Return [x, y] of the center of cell containing provided text 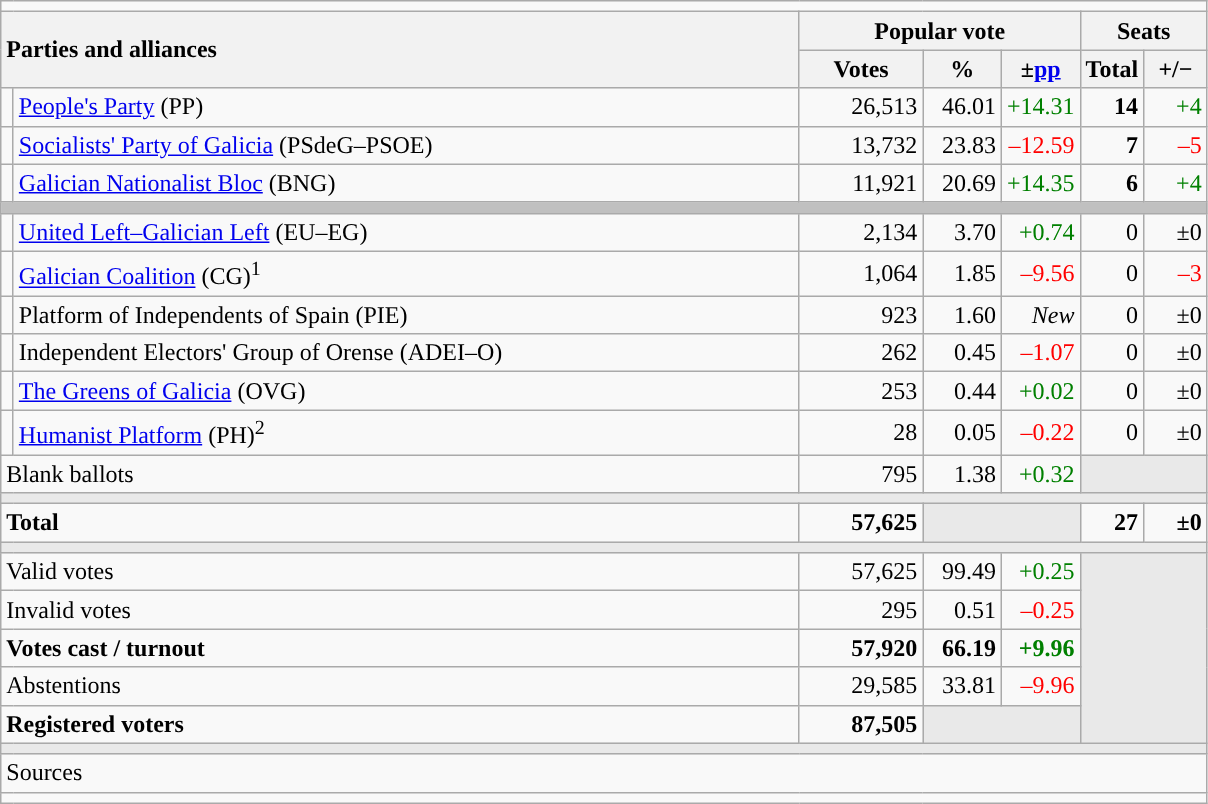
Popular vote [940, 31]
66.19 [962, 648]
The Greens of Galicia (OVG) [406, 391]
Humanist Platform (PH)2 [406, 432]
Blank ballots [400, 474]
+14.31 [1040, 107]
2,134 [861, 232]
20.69 [962, 183]
+/− [1176, 69]
+0.25 [1040, 572]
26,513 [861, 107]
253 [861, 391]
Galician Nationalist Bloc (BNG) [406, 183]
Platform of Independents of Spain (PIE) [406, 315]
–3 [1176, 274]
Valid votes [400, 572]
87,505 [861, 724]
Invalid votes [400, 610]
0.45 [962, 353]
3.70 [962, 232]
27 [1112, 523]
7 [1112, 145]
28 [861, 432]
–0.22 [1040, 432]
46.01 [962, 107]
United Left–Galician Left (EU–EG) [406, 232]
Galician Coalition (CG)1 [406, 274]
% [962, 69]
33.81 [962, 686]
0.44 [962, 391]
57,920 [861, 648]
29,585 [861, 686]
Parties and alliances [400, 50]
6 [1112, 183]
1.85 [962, 274]
923 [861, 315]
Sources [604, 773]
People's Party (PP) [406, 107]
Votes cast / turnout [400, 648]
1.60 [962, 315]
11,921 [861, 183]
Registered voters [400, 724]
Independent Electors' Group of Orense (ADEI–O) [406, 353]
Socialists' Party of Galicia (PSdeG–PSOE) [406, 145]
0.51 [962, 610]
–1.07 [1040, 353]
–9.96 [1040, 686]
+0.74 [1040, 232]
1.38 [962, 474]
+14.35 [1040, 183]
Votes [861, 69]
Seats [1144, 31]
0.05 [962, 432]
295 [861, 610]
±pp [1040, 69]
14 [1112, 107]
–0.25 [1040, 610]
1,064 [861, 274]
Abstentions [400, 686]
+0.02 [1040, 391]
795 [861, 474]
–12.59 [1040, 145]
262 [861, 353]
+0.32 [1040, 474]
13,732 [861, 145]
New [1040, 315]
99.49 [962, 572]
23.83 [962, 145]
+9.96 [1040, 648]
–5 [1176, 145]
–9.56 [1040, 274]
